Output the [X, Y] coordinate of the center of the cell containing the given text.  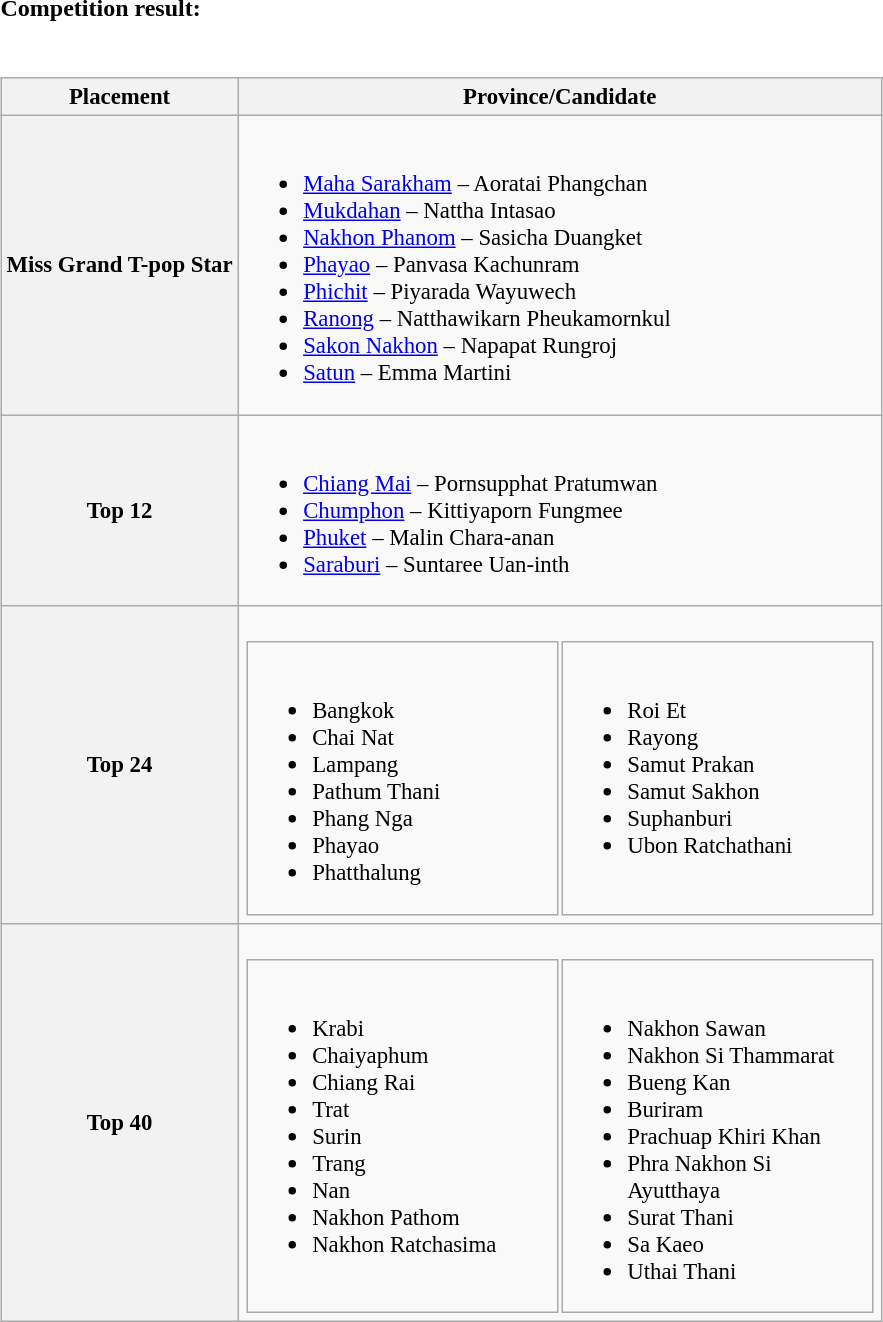
Placement [120, 97]
KrabiChaiyaphumChiang RaiTratSurinTrangNanNakhon PathomNakhon Ratchasima [402, 1136]
Top 40 [120, 1122]
BangkokChai NatLampangPathum ThaniPhang NgaPhayaoPhatthalung Roi EtRayongSamut PrakanSamut SakhonSuphanburiUbon Ratchathani [560, 764]
Top 24 [120, 764]
Top 12 [120, 510]
BangkokChai NatLampangPathum ThaniPhang NgaPhayaoPhatthalung [402, 778]
Province/Candidate [560, 97]
Miss Grand T-pop Star [120, 266]
Roi EtRayongSamut PrakanSamut SakhonSuphanburiUbon Ratchathani [717, 778]
Chiang Mai – Pornsupphat PratumwanChumphon – Kittiyaporn FungmeePhuket – Malin Chara-ananSaraburi – Suntaree Uan-inth [560, 510]
Nakhon SawanNakhon Si ThammaratBueng KanBuriramPrachuap Khiri KhanPhra Nakhon Si AyutthayaSurat ThaniSa KaeoUthai Thani [717, 1136]
